Extract the [x, y] coordinate from the center of the cell holding the provided text.  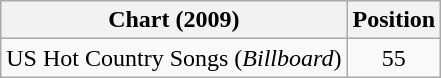
Position [394, 20]
55 [394, 58]
US Hot Country Songs (Billboard) [174, 58]
Chart (2009) [174, 20]
